Search for the cell housing the specified text and yield its (X, Y) center coordinate. 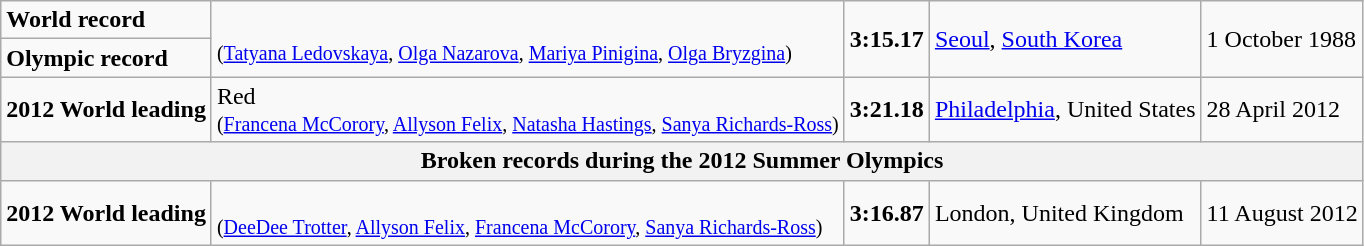
28 April 2012 (1282, 110)
Philadelphia, United States (1065, 110)
1 October 1988 (1282, 39)
(DeeDee Trotter, Allyson Felix, Francena McCorory, Sanya Richards-Ross) (528, 212)
Red(Francena McCorory, Allyson Felix, Natasha Hastings, Sanya Richards-Ross) (528, 110)
(Tatyana Ledovskaya, Olga Nazarova, Mariya Pinigina, Olga Bryzgina) (528, 39)
3:15.17 (886, 39)
3:21.18 (886, 110)
London, United Kingdom (1065, 212)
Seoul, South Korea (1065, 39)
World record (106, 20)
11 August 2012 (1282, 212)
Broken records during the 2012 Summer Olympics (682, 161)
3:16.87 (886, 212)
Olympic record (106, 58)
